Return the (X, Y) coordinate for the center point of the cell that contains the specified text.  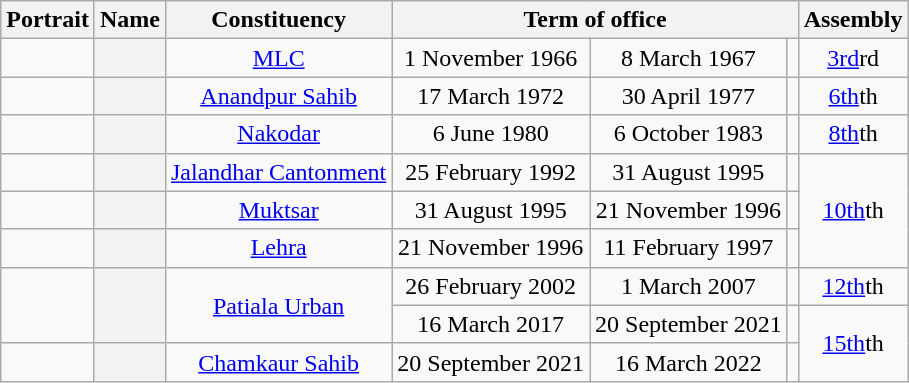
15thth (853, 343)
Name (130, 20)
Muktsar (278, 210)
12thth (853, 286)
6 October 1983 (689, 134)
10thth (853, 210)
30 April 1977 (689, 96)
17 March 1972 (491, 96)
Jalandhar Cantonment (278, 172)
1 November 1966 (491, 58)
Patiala Urban (278, 305)
1 March 2007 (689, 286)
6 June 1980 (491, 134)
Anandpur Sahib (278, 96)
Lehra (278, 248)
Chamkaur Sahib (278, 362)
26 February 2002 (491, 286)
11 February 1997 (689, 248)
8thth (853, 134)
Nakodar (278, 134)
3rdrd (853, 58)
MLC (278, 58)
25 February 1992 (491, 172)
16 March 2017 (491, 324)
6thth (853, 96)
16 March 2022 (689, 362)
Assembly (853, 20)
Term of office (595, 20)
8 March 1967 (689, 58)
Portrait (48, 20)
Constituency (278, 20)
